Pinpoint the cell where the given text exists, returning its (x, y) midpoint coordinate. 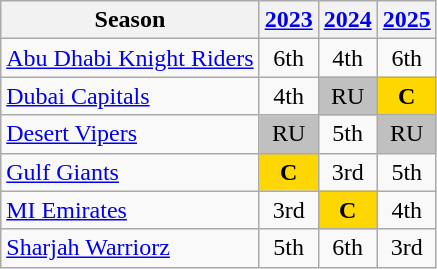
Gulf Giants (130, 172)
Dubai Capitals (130, 96)
Season (130, 20)
MI Emirates (130, 210)
Sharjah Warriorz (130, 248)
2024 (348, 20)
2025 (406, 20)
2023 (288, 20)
Desert Vipers (130, 134)
Abu Dhabi Knight Riders (130, 58)
